Identify which cell holds the provided text, then report its (x, y) central coordinate. 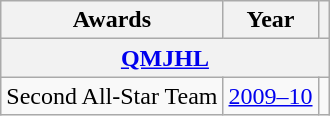
2009–10 (270, 96)
Year (270, 20)
QMJHL (165, 58)
Second All-Star Team (112, 96)
Awards (112, 20)
